Return [x, y] of the center of cell containing provided text 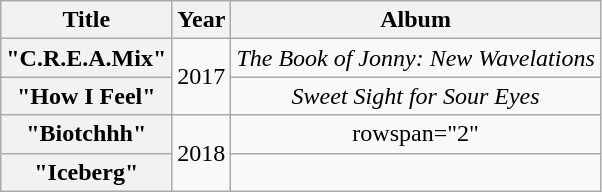
"Biotchhh" [86, 134]
2018 [202, 153]
Year [202, 20]
"C.R.E.A.Mix" [86, 58]
"How I Feel" [86, 96]
Title [86, 20]
"Iceberg" [86, 172]
Sweet Sight for Sour Eyes [416, 96]
2017 [202, 77]
rowspan="2" [416, 134]
Album [416, 20]
The Book of Jonny: New Wavelations [416, 58]
